Identify which cell holds the provided text, then report its (X, Y) central coordinate. 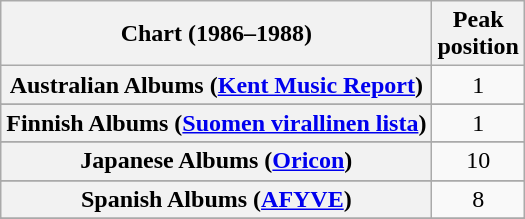
Chart (1986–1988) (216, 34)
10 (478, 161)
8 (478, 199)
Spanish Albums (AFYVE) (216, 199)
Australian Albums (Kent Music Report) (216, 85)
Peakposition (478, 34)
Finnish Albums (Suomen virallinen lista) (216, 123)
Japanese Albums (Oricon) (216, 161)
